Detect which cell encompasses the target text, then output its [x, y] center coordinate. 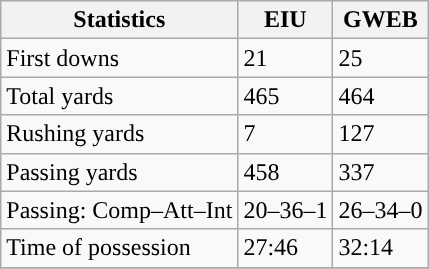
27:46 [286, 248]
26–34–0 [380, 210]
First downs [120, 58]
337 [380, 172]
21 [286, 58]
465 [286, 96]
32:14 [380, 248]
127 [380, 134]
25 [380, 58]
20–36–1 [286, 210]
Rushing yards [120, 134]
Passing: Comp–Att–Int [120, 210]
Total yards [120, 96]
GWEB [380, 20]
7 [286, 134]
Time of possession [120, 248]
Passing yards [120, 172]
464 [380, 96]
EIU [286, 20]
Statistics [120, 20]
458 [286, 172]
